Extract the [x, y] coordinate from the center of the cell holding the provided text.  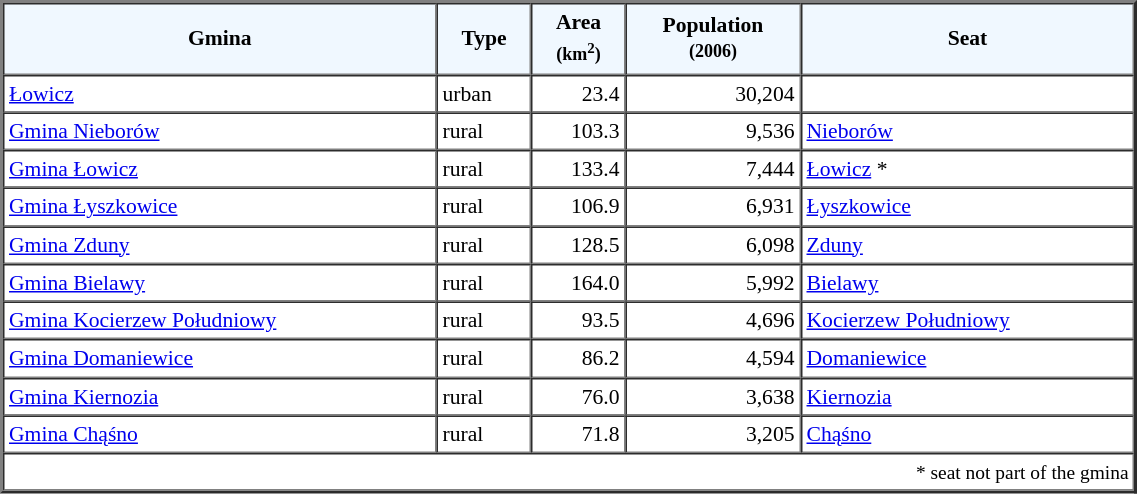
Population(2006) [712, 38]
Łowicz [220, 93]
Gmina Łowicz [220, 169]
Type [484, 38]
Gmina Nieborów [220, 131]
Gmina Chąśno [220, 434]
Nieborów [968, 131]
Gmina Kocierzew Południowy [220, 321]
Gmina Bielawy [220, 283]
93.5 [578, 321]
Łowicz * [968, 169]
133.4 [578, 169]
76.0 [578, 396]
Gmina Domaniewice [220, 359]
3,205 [712, 434]
9,536 [712, 131]
urban [484, 93]
Chąśno [968, 434]
5,992 [712, 283]
103.3 [578, 131]
Zduny [968, 245]
Kocierzew Południowy [968, 321]
3,638 [712, 396]
164.0 [578, 283]
6,098 [712, 245]
86.2 [578, 359]
Kiernozia [968, 396]
Area(km2) [578, 38]
Seat [968, 38]
4,696 [712, 321]
23.4 [578, 93]
Gmina Zduny [220, 245]
Gmina Łyszkowice [220, 207]
4,594 [712, 359]
Gmina Kiernozia [220, 396]
* seat not part of the gmina [569, 472]
71.8 [578, 434]
Łyszkowice [968, 207]
7,444 [712, 169]
106.9 [578, 207]
128.5 [578, 245]
Gmina [220, 38]
Bielawy [968, 283]
Domaniewice [968, 359]
30,204 [712, 93]
6,931 [712, 207]
